Determine the (x, y) coordinate at the center of the cell enclosing the given text.  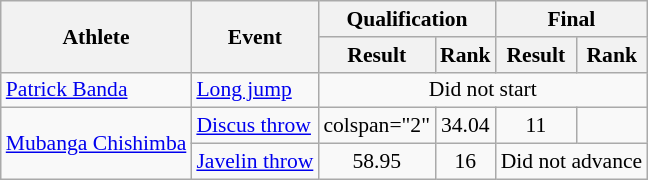
58.95 (376, 162)
Long jump (254, 90)
11 (536, 126)
Event (254, 36)
Javelin throw (254, 162)
Mubanga Chishimba (96, 144)
16 (466, 162)
Discus throw (254, 126)
colspan="2" (376, 126)
34.04 (466, 126)
Final (572, 19)
Athlete (96, 36)
Patrick Banda (96, 90)
Qualification (406, 19)
Did not start (482, 90)
Did not advance (572, 162)
